From the cell containing the given text, extract its center point as [x, y] coordinate. 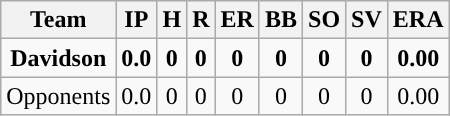
SV [367, 20]
R [201, 20]
Davidson [58, 58]
H [172, 20]
Team [58, 20]
SO [324, 20]
IP [136, 20]
BB [280, 20]
Opponents [58, 96]
ER [237, 20]
ERA [418, 20]
